Search for the cell housing the specified text and yield its [X, Y] center coordinate. 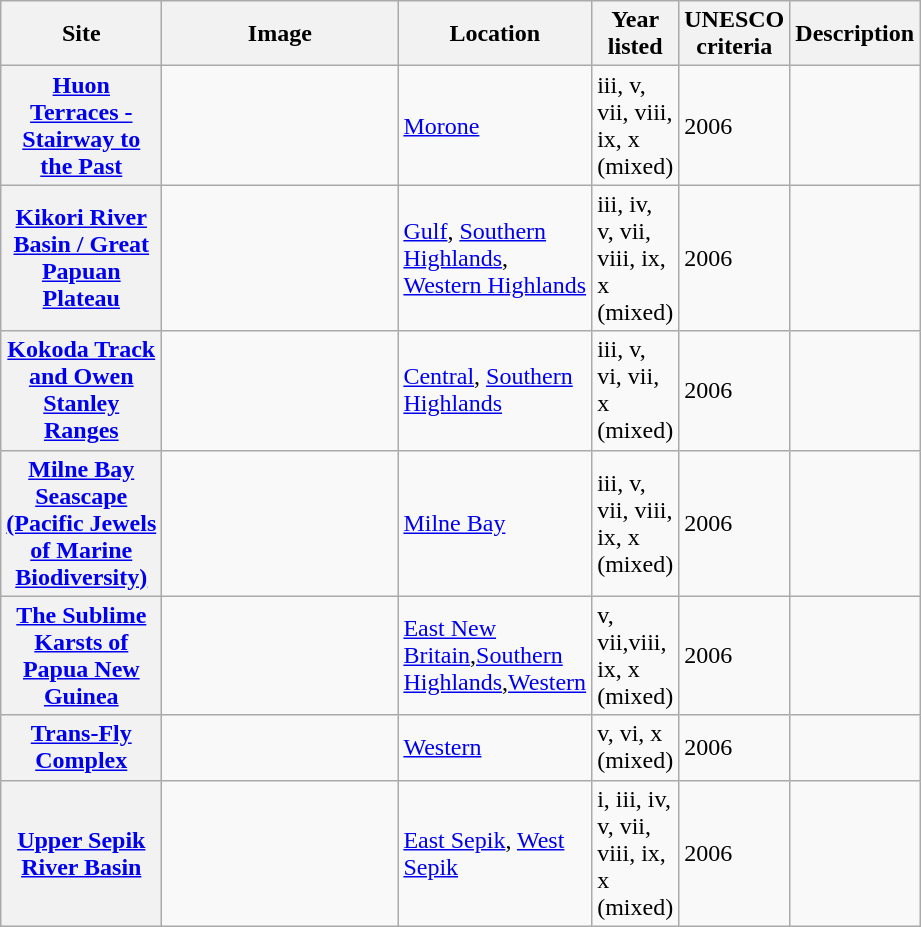
The Sublime Karsts of Papua New Guinea [82, 656]
Site [82, 34]
Gulf, Southern Highlands, Western Highlands [495, 258]
Milne Bay Seascape (Pacific Jewels of Marine Biodiversity) [82, 523]
Central, Southern Highlands [495, 390]
Description [855, 34]
iii, iv, v, vii, viii, ix, x (mixed) [636, 258]
UNESCO criteria [734, 34]
Kikori River Basin / Great Papuan Plateau [82, 258]
Year listed [636, 34]
Image [280, 34]
Huon Terraces - Stairway to the Past [82, 126]
East Sepik, West Sepik [495, 853]
v, vii,viii, ix, x (mixed) [636, 656]
Milne Bay [495, 523]
Trans-Fly Complex [82, 748]
Location [495, 34]
v, vi, x (mixed) [636, 748]
iii, v, vi, vii, x (mixed) [636, 390]
i, iii, iv, v, vii, viii, ix, x (mixed) [636, 853]
Morone [495, 126]
Western [495, 748]
Kokoda Track and Owen Stanley Ranges [82, 390]
Upper Sepik River Basin [82, 853]
East New Britain,Southern Highlands,Western [495, 656]
